Identify which cell holds the provided text, then report its (X, Y) central coordinate. 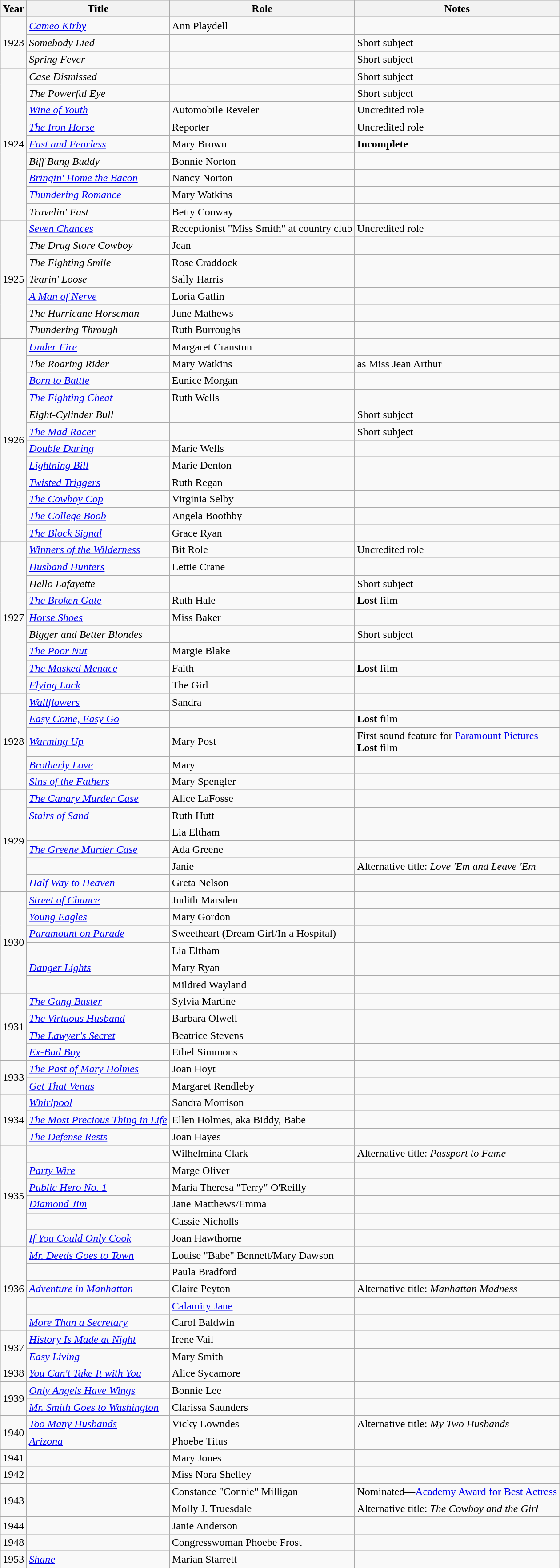
Paula Bradford (262, 1272)
The Girl (262, 685)
1939 (13, 1399)
Alice LaFosse (262, 799)
Half Way to Heaven (98, 883)
Calamity Jane (262, 1305)
Wilhelmina Clark (262, 1154)
1934 (13, 1120)
The Lawyer's Secret (98, 1035)
Easy Living (98, 1357)
Mary Brown (262, 144)
Double Daring (98, 448)
The Block Signal (98, 533)
Janie Anderson (262, 1525)
Flying Luck (98, 685)
1924 (13, 144)
Adventure in Manhattan (98, 1289)
Marian Starrett (262, 1559)
Alternative title: Love 'Em and Leave 'Em (457, 866)
Incomplete (457, 144)
Joan Hayes (262, 1137)
1933 (13, 1078)
Molly J. Truesdale (262, 1508)
Brotherly Love (98, 764)
Receptionist "Miss Smith" at country club (262, 229)
Greta Nelson (262, 883)
Jean (262, 246)
The Drug Store Cowboy (98, 246)
Phoebe Titus (262, 1441)
The Past of Mary Holmes (98, 1069)
Ellen Holmes, aka Biddy, Babe (262, 1120)
Ruth Regan (262, 482)
The Fighting Smile (98, 263)
Lettie Crane (262, 567)
1937 (13, 1348)
Mary Ryan (262, 967)
Thundering Romance (98, 195)
Too Many Husbands (98, 1424)
Bringin' Home the Bacon (98, 178)
Clarissa Saunders (262, 1407)
Title (98, 9)
Jane Matthews/Emma (262, 1204)
The Broken Gate (98, 601)
The Defense Rests (98, 1137)
Faith (262, 668)
Mary Smith (262, 1357)
1935 (13, 1196)
Sylvia Martine (262, 1001)
The Roaring Rider (98, 364)
Diamond Jim (98, 1204)
1942 (13, 1475)
Joan Hawthorne (262, 1238)
Claire Peyton (262, 1289)
1941 (13, 1458)
Bonnie Norton (262, 161)
Only Angels Have Wings (98, 1390)
Biff Bang Buddy (98, 161)
Mary Post (262, 742)
Bigger and Better Blondes (98, 634)
Horse Shoes (98, 617)
1926 (13, 440)
Miss Nora Shelley (262, 1475)
Easy Come, Easy Go (98, 719)
Ada Greene (262, 849)
Travelin' Fast (98, 212)
Alternative title: My Two Husbands (457, 1424)
Mary (262, 764)
Ann Playdell (262, 26)
Arizona (98, 1441)
1940 (13, 1433)
June Mathews (262, 313)
Mildred Wayland (262, 984)
Role (262, 9)
Wallflowers (98, 702)
Ruth Hale (262, 601)
Party Wire (98, 1170)
1943 (13, 1500)
Marie Wells (262, 448)
Constance "Connie" Milligan (262, 1492)
Margaret Cranston (262, 347)
Maria Theresa "Terry" O'Reilly (262, 1187)
Louise "Babe" Bennett/Mary Dawson (262, 1255)
Stairs of Sand (98, 816)
Ethel Simmons (262, 1052)
The Masked Menace (98, 668)
Beatrice Stevens (262, 1035)
1948 (13, 1542)
Husband Hunters (98, 567)
1925 (13, 279)
Get That Venus (98, 1086)
Mary Gordon (262, 917)
Janie (262, 866)
1931 (13, 1027)
Ex-Bad Boy (98, 1052)
Betty Conway (262, 212)
The Mad Racer (98, 431)
The Virtuous Husband (98, 1018)
1930 (13, 942)
Loria Gatlin (262, 296)
Case Dismissed (98, 76)
Public Hero No. 1 (98, 1187)
Alternative title: Manhattan Madness (457, 1289)
Bit Role (262, 550)
Mary Jones (262, 1458)
Mary Spengler (262, 782)
1944 (13, 1525)
Grace Ryan (262, 533)
Virginia Selby (262, 499)
History Is Made at Night (98, 1340)
1953 (13, 1559)
A Man of Nerve (98, 296)
Ruth Hutt (262, 816)
Irene Vail (262, 1340)
Sally Harris (262, 279)
Young Eagles (98, 917)
Nominated—Academy Award for Best Actress (457, 1492)
Alternative title: The Cowboy and the Girl (457, 1508)
Mr. Smith Goes to Washington (98, 1407)
Ruth Burroughs (262, 330)
Spring Fever (98, 60)
Ruth Wells (262, 398)
The Canary Murder Case (98, 799)
Hello Lafayette (98, 584)
Alternative title: Passport to Fame (457, 1154)
The Poor Nut (98, 651)
Marie Denton (262, 465)
Under Fire (98, 347)
Year (13, 9)
The Gang Buster (98, 1001)
Danger Lights (98, 967)
Margie Blake (262, 651)
1923 (13, 43)
Winners of the Wilderness (98, 550)
Bonnie Lee (262, 1390)
Joan Hoyt (262, 1069)
Barbara Olwell (262, 1018)
Wine of Youth (98, 110)
1929 (13, 841)
Mr. Deeds Goes to Town (98, 1255)
Nancy Norton (262, 178)
Miss Baker (262, 617)
Rose Craddock (262, 263)
The Iron Horse (98, 127)
1928 (13, 742)
1927 (13, 617)
Notes (457, 9)
Warming Up (98, 742)
Vicky Lowndes (262, 1424)
Angela Boothby (262, 516)
Sweetheart (Dream Girl/In a Hospital) (262, 934)
The Most Precious Thing in Life (98, 1120)
The College Boob (98, 516)
Fast and Fearless (98, 144)
Cassie Nicholls (262, 1221)
The Powerful Eye (98, 93)
Born to Battle (98, 381)
Shane (98, 1559)
Sandra Morrison (262, 1103)
Sins of the Fathers (98, 782)
Whirlpool (98, 1103)
The Cowboy Cop (98, 499)
Lightning Bill (98, 465)
Somebody Lied (98, 43)
Eunice Morgan (262, 381)
The Greene Murder Case (98, 849)
Twisted Triggers (98, 482)
Congresswoman Phoebe Frost (262, 1542)
You Can't Take It with You (98, 1373)
as Miss Jean Arthur (457, 364)
Sandra (262, 702)
First sound feature for Paramount PicturesLost film (457, 742)
Paramount on Parade (98, 934)
Street of Chance (98, 900)
The Hurricane Horseman (98, 313)
Carol Baldwin (262, 1323)
If You Could Only Cook (98, 1238)
1938 (13, 1373)
1936 (13, 1289)
Tearin' Loose (98, 279)
Reporter (262, 127)
More Than a Secretary (98, 1323)
Eight-Cylinder Bull (98, 414)
Automobile Reveler (262, 110)
Seven Chances (98, 229)
Judith Marsden (262, 900)
Thundering Through (98, 330)
Alice Sycamore (262, 1373)
Marge Oliver (262, 1170)
The Fighting Cheat (98, 398)
Cameo Kirby (98, 26)
Margaret Rendleby (262, 1086)
